Search for the cell housing the specified text and yield its [X, Y] center coordinate. 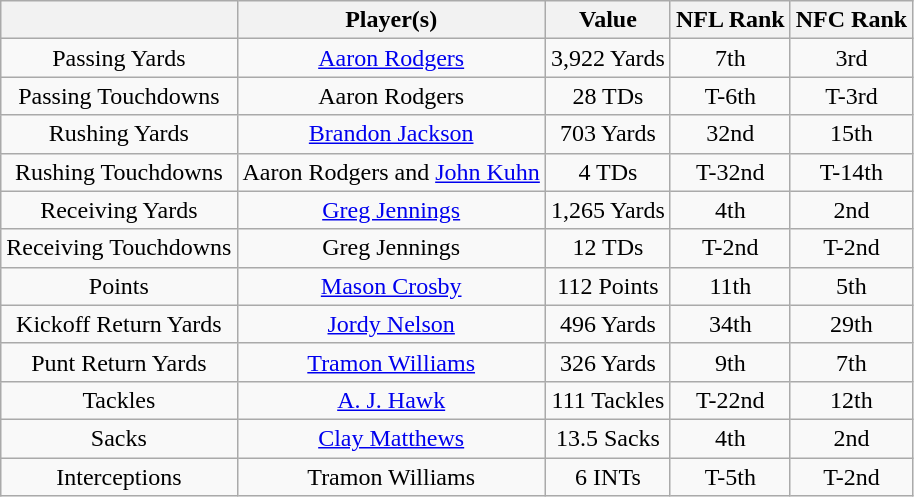
Aaron Rodgers and John Kuhn [391, 172]
29th [851, 324]
NFL Rank [730, 20]
T-5th [730, 477]
112 Points [608, 286]
111 Tackles [608, 400]
Jordy Nelson [391, 324]
Receiving Touchdowns [119, 248]
T-3rd [851, 96]
Mason Crosby [391, 286]
13.5 Sacks [608, 438]
Rushing Yards [119, 134]
Receiving Yards [119, 210]
11th [730, 286]
15th [851, 134]
Passing Touchdowns [119, 96]
12th [851, 400]
3rd [851, 58]
9th [730, 362]
Points [119, 286]
Punt Return Yards [119, 362]
1,265 Yards [608, 210]
32nd [730, 134]
Interceptions [119, 477]
Value [608, 20]
NFC Rank [851, 20]
4 TDs [608, 172]
Brandon Jackson [391, 134]
28 TDs [608, 96]
T-6th [730, 96]
3,922 Yards [608, 58]
5th [851, 286]
Kickoff Return Yards [119, 324]
326 Yards [608, 362]
Clay Matthews [391, 438]
Passing Yards [119, 58]
Rushing Touchdowns [119, 172]
T-32nd [730, 172]
Sacks [119, 438]
A. J. Hawk [391, 400]
T-14th [851, 172]
496 Yards [608, 324]
6 INTs [608, 477]
703 Yards [608, 134]
12 TDs [608, 248]
Tackles [119, 400]
34th [730, 324]
T-22nd [730, 400]
Player(s) [391, 20]
